Search for the cell housing the specified text and yield its (X, Y) center coordinate. 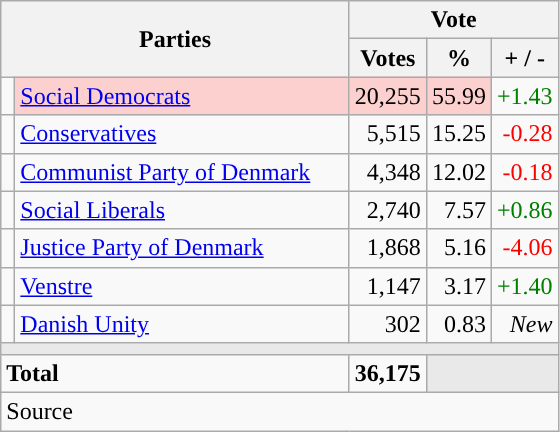
Conservatives (182, 134)
2,740 (388, 210)
+0.86 (524, 210)
Vote (454, 20)
+1.40 (524, 286)
0.83 (458, 324)
3.17 (458, 286)
% (458, 58)
+ / - (524, 58)
Communist Party of Denmark (182, 172)
-0.28 (524, 134)
36,175 (388, 373)
15.25 (458, 134)
+1.43 (524, 96)
Total (176, 373)
1,868 (388, 248)
-4.06 (524, 248)
Social Democrats (182, 96)
4,348 (388, 172)
302 (388, 324)
New (524, 324)
Parties (176, 39)
5.16 (458, 248)
55.99 (458, 96)
7.57 (458, 210)
Source (280, 411)
Votes (388, 58)
Social Liberals (182, 210)
1,147 (388, 286)
Venstre (182, 286)
-0.18 (524, 172)
Justice Party of Denmark (182, 248)
5,515 (388, 134)
20,255 (388, 96)
Danish Unity (182, 324)
12.02 (458, 172)
